Identify which cell holds the provided text, then report its [x, y] central coordinate. 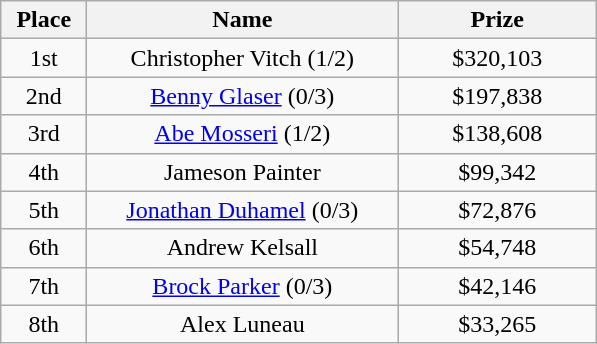
$33,265 [498, 324]
$72,876 [498, 210]
$99,342 [498, 172]
$54,748 [498, 248]
4th [44, 172]
6th [44, 248]
8th [44, 324]
Jameson Painter [242, 172]
Benny Glaser (0/3) [242, 96]
$42,146 [498, 286]
1st [44, 58]
Place [44, 20]
Name [242, 20]
Andrew Kelsall [242, 248]
$320,103 [498, 58]
2nd [44, 96]
Abe Mosseri (1/2) [242, 134]
$138,608 [498, 134]
5th [44, 210]
Jonathan Duhamel (0/3) [242, 210]
Prize [498, 20]
Alex Luneau [242, 324]
Christopher Vitch (1/2) [242, 58]
7th [44, 286]
3rd [44, 134]
$197,838 [498, 96]
Brock Parker (0/3) [242, 286]
